Provide the (X, Y) coordinate of the cell's center where the given text is located.  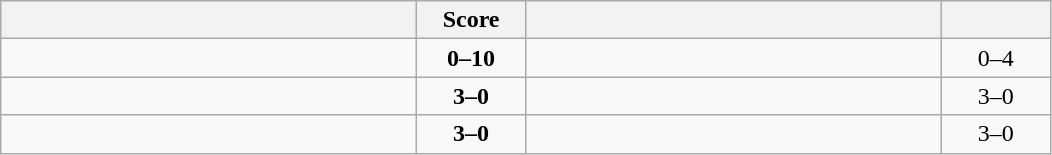
0–4 (996, 58)
Score (472, 20)
0–10 (472, 58)
